From the cell containing the given text, extract its center point as [X, Y] coordinate. 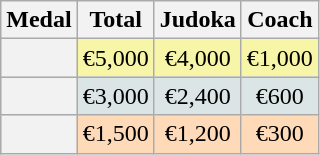
€1,000 [280, 58]
€3,000 [116, 96]
Total [116, 20]
€1,500 [116, 134]
€5,000 [116, 58]
Judoka [198, 20]
€1,200 [198, 134]
€2,400 [198, 96]
€600 [280, 96]
€300 [280, 134]
Medal [39, 20]
Coach [280, 20]
€4,000 [198, 58]
